Provide the (X, Y) coordinate of the cell's center where the given text is located.  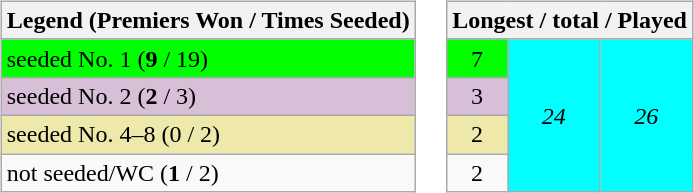
seeded No. 2 (2 / 3) (208, 96)
26 (646, 115)
seeded No. 4–8 (0 / 2) (208, 134)
Legend (Premiers Won / Times Seeded) (208, 20)
3 (478, 96)
7 (478, 58)
Longest / total / Played (570, 20)
seeded No. 1 (9 / 19) (208, 58)
24 (554, 115)
not seeded/WC (1 / 2) (208, 173)
